Locate the cell with the specified text and output its [X, Y] center coordinate. 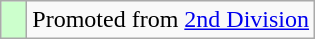
Promoted from 2nd Division [171, 20]
